Search for the cell housing the specified text and yield its (X, Y) center coordinate. 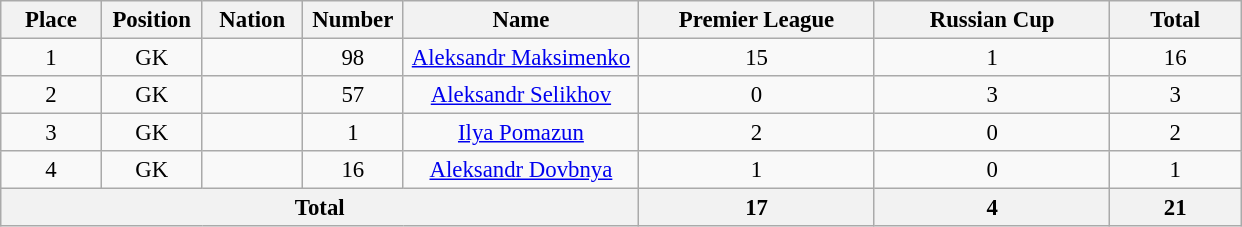
Place (52, 20)
Position (152, 20)
21 (1176, 208)
Russian Cup (992, 20)
98 (354, 58)
Number (354, 20)
Aleksandr Dovbnya (521, 170)
57 (354, 95)
Ilya Pomazun (521, 133)
Name (521, 20)
Premier League (757, 20)
Nation (252, 20)
17 (757, 208)
Aleksandr Maksimenko (521, 58)
15 (757, 58)
Aleksandr Selikhov (521, 95)
